Return (X, Y) of the center of cell containing provided text 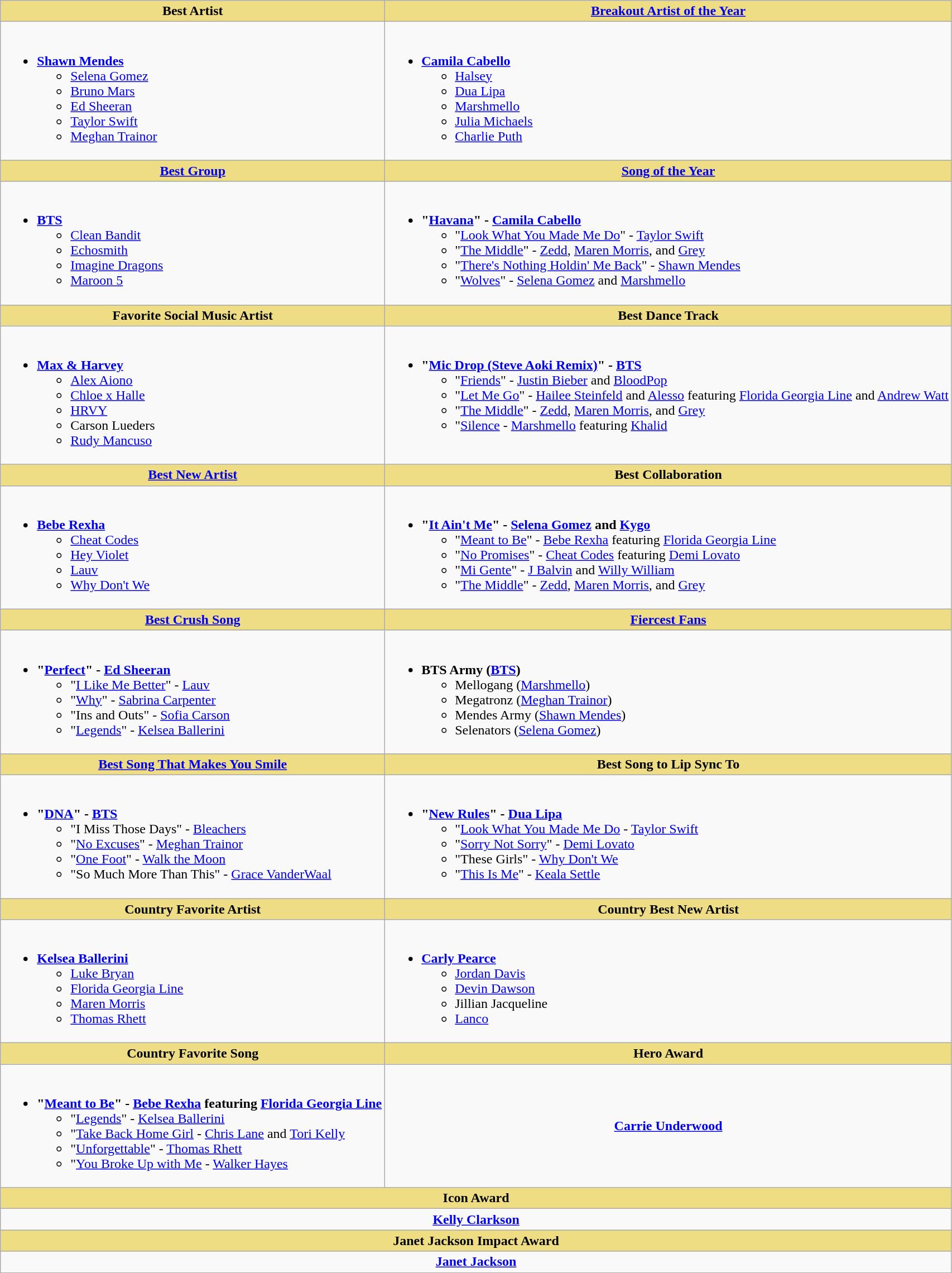
Camila CabelloHalseyDua LipaMarshmelloJulia MichaelsCharlie Puth (669, 91)
Country Favorite Artist (193, 909)
Kelly Clarkson (477, 1219)
Janet Jackson Impact Award (477, 1241)
Best Collaboration (669, 475)
Best Crush Song (193, 619)
Fiercest Fans (669, 619)
"New Rules" - Dua Lipa"Look What You Made Me Do - Taylor Swift"Sorry Not Sorry" - Demi Lovato"These Girls" - Why Don't We"This Is Me" - Keala Settle (669, 836)
Song of the Year (669, 171)
Breakout Artist of the Year (669, 11)
BTSClean BanditEchosmithImagine DragonsMaroon 5 (193, 243)
BTS Army (BTS)Mellogang (Marshmello)Megatronz (Meghan Trainor)Mendes Army (Shawn Mendes)Selenators (Selena Gomez) (669, 692)
Best New Artist (193, 475)
Country Favorite Song (193, 1054)
Icon Award (477, 1198)
Country Best New Artist (669, 909)
Carrie Underwood (669, 1126)
Kelsea BalleriniLuke BryanFlorida Georgia LineMaren MorrisThomas Rhett (193, 981)
Best Song to Lip Sync To (669, 764)
Bebe RexhaCheat CodesHey VioletLauvWhy Don't We (193, 547)
"Perfect" - Ed Sheeran"I Like Me Better" - Lauv"Why" - Sabrina Carpenter"Ins and Outs" - Sofia Carson"Legends" - Kelsea Ballerini (193, 692)
Best Group (193, 171)
Best Dance Track (669, 315)
Carly PearceJordan DavisDevin DawsonJillian JacquelineLanco (669, 981)
Hero Award (669, 1054)
Best Song That Makes You Smile (193, 764)
Shawn MendesSelena GomezBruno MarsEd SheeranTaylor SwiftMeghan Trainor (193, 91)
Max & HarveyAlex AionoChloe x HalleHRVYCarson LuedersRudy Mancuso (193, 395)
"DNA" - BTS"I Miss Those Days" - Bleachers"No Excuses" - Meghan Trainor"One Foot" - Walk the Moon"So Much More Than This" - Grace VanderWaal (193, 836)
Janet Jackson (477, 1262)
Favorite Social Music Artist (193, 315)
Best Artist (193, 11)
